Search for the cell housing the specified text and yield its (X, Y) center coordinate. 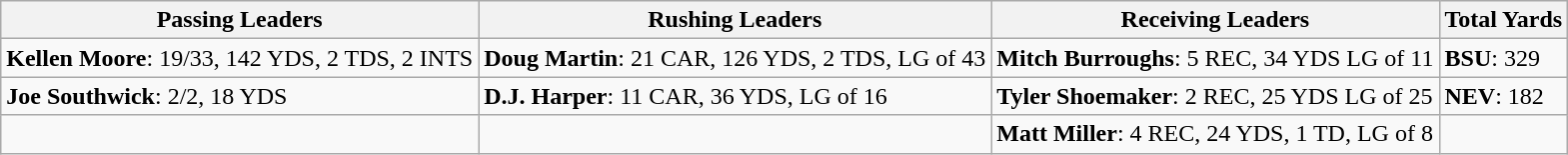
Receiving Leaders (1215, 20)
D.J. Harper: 11 CAR, 36 YDS, LG of 16 (736, 96)
BSU: 329 (1503, 58)
Tyler Shoemaker: 2 REC, 25 YDS LG of 25 (1215, 96)
Total Yards (1503, 20)
Matt Miller: 4 REC, 24 YDS, 1 TD, LG of 8 (1215, 134)
Rushing Leaders (736, 20)
Joe Southwick: 2/2, 18 YDS (240, 96)
Passing Leaders (240, 20)
Doug Martin: 21 CAR, 126 YDS, 2 TDS, LG of 43 (736, 58)
Mitch Burroughs: 5 REC, 34 YDS LG of 11 (1215, 58)
NEV: 182 (1503, 96)
Kellen Moore: 19/33, 142 YDS, 2 TDS, 2 INTS (240, 58)
